Detect which cell encompasses the target text, then output its [X, Y] center coordinate. 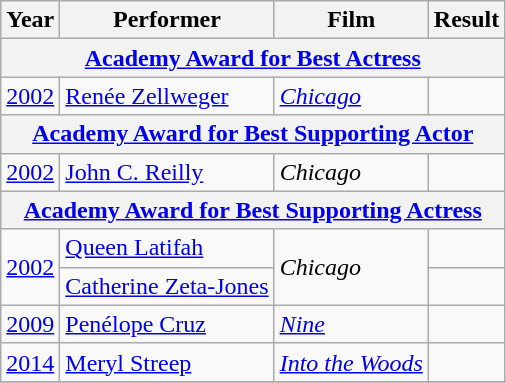
Year [30, 20]
Queen Latifah [167, 248]
Performer [167, 20]
Into the Woods [351, 362]
Renée Zellweger [167, 96]
2014 [30, 362]
Academy Award for Best Actress [253, 58]
Meryl Streep [167, 362]
Penélope Cruz [167, 324]
Result [466, 20]
Academy Award for Best Supporting Actress [253, 210]
Academy Award for Best Supporting Actor [253, 134]
2009 [30, 324]
Film [351, 20]
John C. Reilly [167, 172]
Nine [351, 324]
Catherine Zeta-Jones [167, 286]
